Find where the given text appears and provide that cell's center as (X, Y) coordinate. 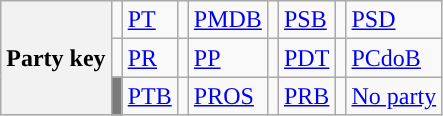
PDT (306, 58)
Party key (56, 58)
PT (150, 20)
No party (394, 96)
PRB (306, 96)
PR (150, 58)
PROS (228, 96)
PSD (394, 20)
PCdoB (394, 58)
PTB (150, 96)
PP (228, 58)
PSB (306, 20)
PMDB (228, 20)
